Pinpoint the cell where the given text exists, returning its (X, Y) midpoint coordinate. 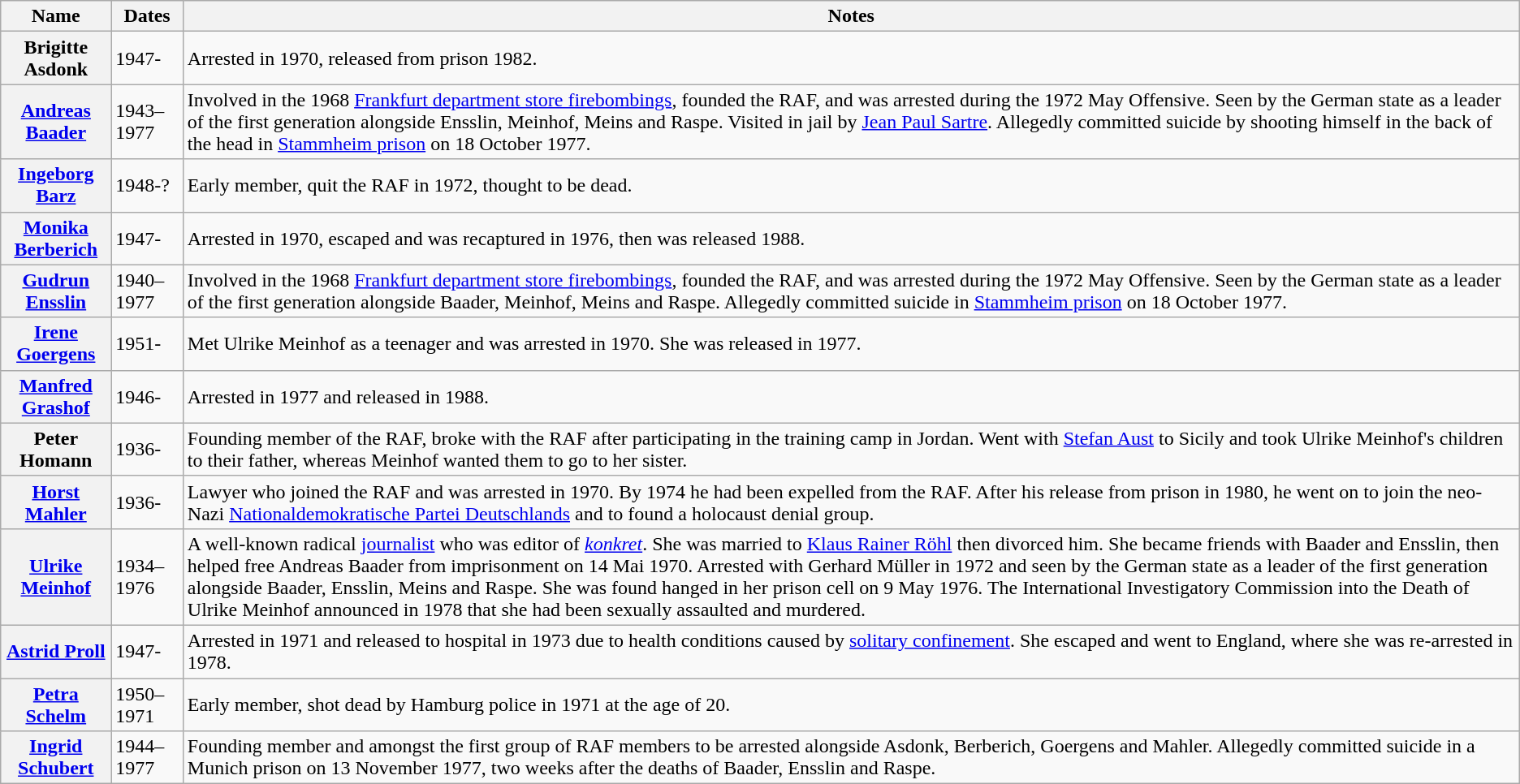
Astrid Proll (56, 651)
Irene Goergens (56, 344)
Notes (851, 16)
Petra Schelm (56, 704)
Dates (147, 16)
Met Ulrike Meinhof as a teenager and was arrested in 1970. She was released in 1977. (851, 344)
Gudrun Ensslin (56, 291)
1940–1977 (147, 291)
Ingeborg Barz (56, 185)
1943–1977 (147, 122)
Ingrid Schubert (56, 758)
Arrested in 1977 and released in 1988. (851, 396)
Name (56, 16)
Horst Mahler (56, 502)
Brigitte Asdonk (56, 58)
Manfred Grashof (56, 396)
1948-? (147, 185)
Early member, quit the RAF in 1972, thought to be dead. (851, 185)
Arrested in 1970, escaped and was recaptured in 1976, then was released 1988. (851, 239)
Andreas Baader (56, 122)
1944–1977 (147, 758)
1946- (147, 396)
1934–1976 (147, 576)
Arrested in 1970, released from prison 1982. (851, 58)
Early member, shot dead by Hamburg police in 1971 at the age of 20. (851, 704)
Peter Homann (56, 450)
Ulrike Meinhof (56, 576)
1950–1971 (147, 704)
1951- (147, 344)
Monika Berberich (56, 239)
